Find where the given text appears and provide that cell's center as [x, y] coordinate. 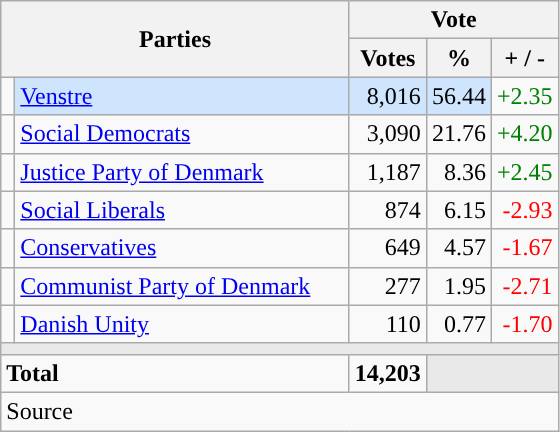
-2.93 [524, 210]
3,090 [388, 134]
6.15 [458, 210]
Parties [176, 39]
Conservatives [182, 248]
+2.35 [524, 96]
Votes [388, 58]
4.57 [458, 248]
+2.45 [524, 172]
-2.71 [524, 286]
+4.20 [524, 134]
Justice Party of Denmark [182, 172]
1.95 [458, 286]
21.76 [458, 134]
+ / - [524, 58]
Communist Party of Denmark [182, 286]
8.36 [458, 172]
Source [280, 411]
277 [388, 286]
Danish Unity [182, 324]
Social Liberals [182, 210]
1,187 [388, 172]
8,016 [388, 96]
Vote [454, 20]
Venstre [182, 96]
0.77 [458, 324]
649 [388, 248]
874 [388, 210]
Social Democrats [182, 134]
Total [176, 373]
56.44 [458, 96]
14,203 [388, 373]
110 [388, 324]
-1.70 [524, 324]
% [458, 58]
-1.67 [524, 248]
